From the cell containing the given text, extract its center point as [x, y] coordinate. 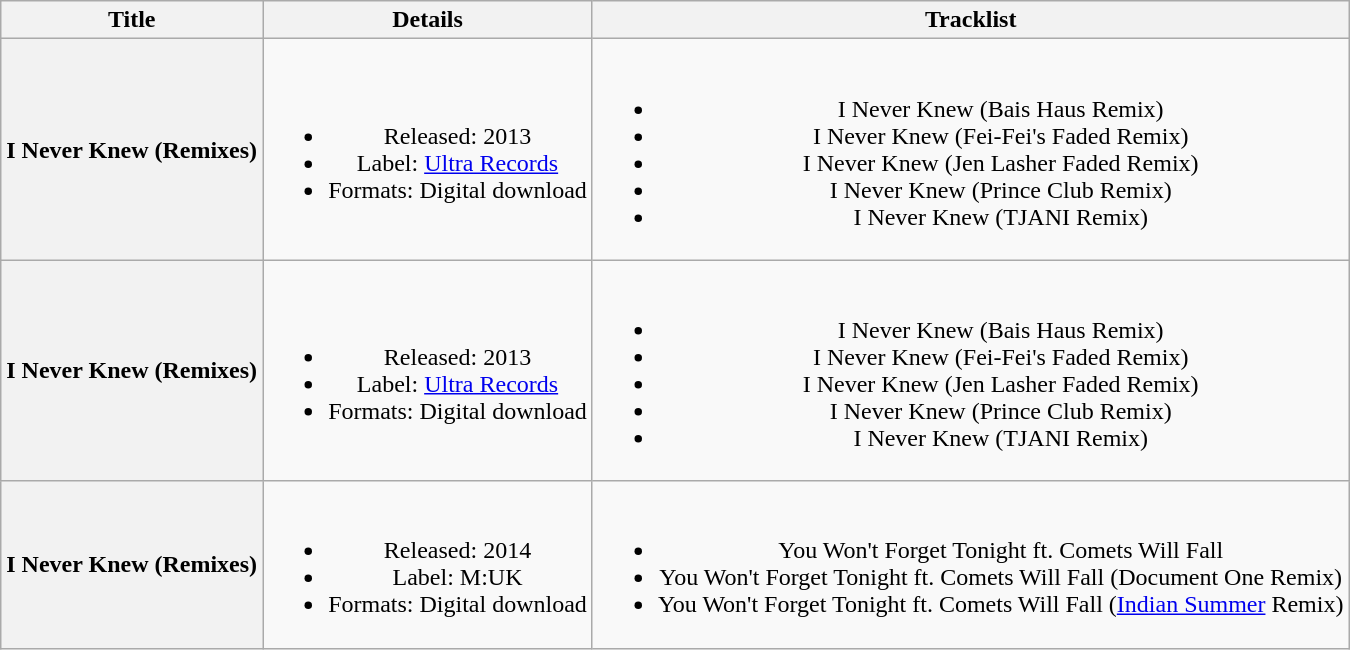
Tracklist [970, 20]
Released: 2014Label: M:UKFormats: Digital download [428, 564]
Title [132, 20]
Details [428, 20]
